Scan for the cell matching the given text and deliver its [x, y] coordinate at center. 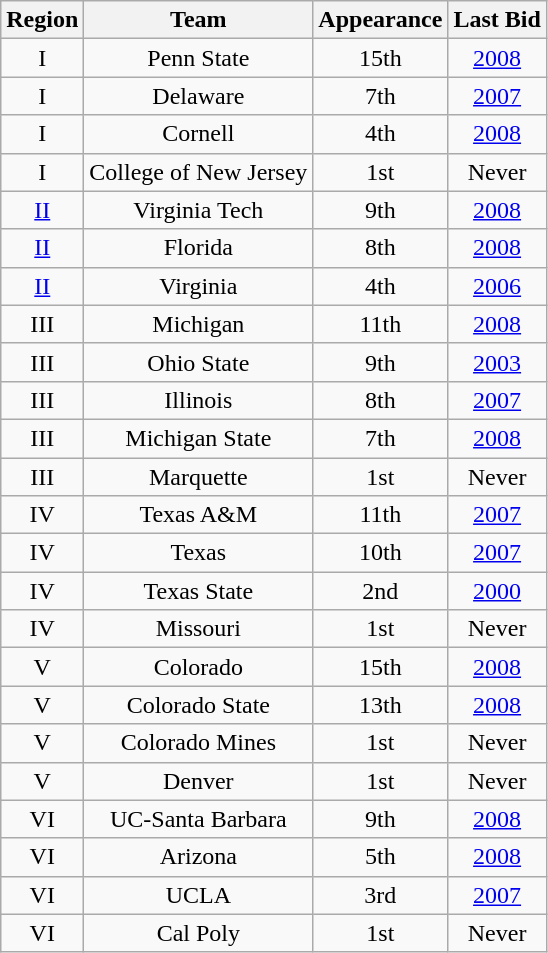
Michigan State [198, 438]
UC-Santa Barbara [198, 819]
2006 [497, 286]
Virginia [198, 286]
College of New Jersey [198, 172]
Virginia Tech [198, 210]
2000 [497, 591]
Missouri [198, 629]
Texas A&M [198, 515]
UCLA [198, 895]
Colorado State [198, 705]
Marquette [198, 477]
Colorado Mines [198, 743]
13th [380, 705]
Florida [198, 248]
Team [198, 20]
5th [380, 857]
Cal Poly [198, 933]
10th [380, 553]
Illinois [198, 400]
Region [42, 20]
Colorado [198, 667]
Ohio State [198, 362]
Denver [198, 781]
Penn State [198, 58]
3rd [380, 895]
Appearance [380, 20]
2003 [497, 362]
Texas [198, 553]
2nd [380, 591]
Arizona [198, 857]
Cornell [198, 134]
Delaware [198, 96]
Last Bid [497, 20]
Michigan [198, 324]
Texas State [198, 591]
